Search for the cell housing the specified text and yield its [x, y] center coordinate. 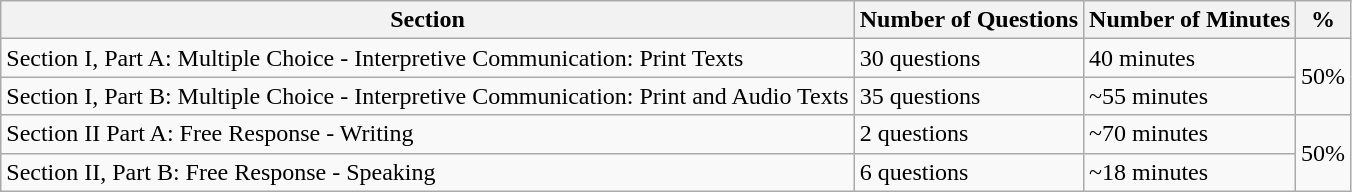
~55 minutes [1190, 96]
40 minutes [1190, 58]
Number of Minutes [1190, 20]
Section II Part A: Free Response - Writing [428, 134]
~70 minutes [1190, 134]
Section I, Part B: Multiple Choice - Interpretive Communication: Print and Audio Texts [428, 96]
~18 minutes [1190, 172]
2 questions [968, 134]
Section [428, 20]
35 questions [968, 96]
30 questions [968, 58]
6 questions [968, 172]
Section II, Part B: Free Response - Speaking [428, 172]
Number of Questions [968, 20]
% [1324, 20]
Section I, Part A: Multiple Choice - Interpretive Communication: Print Texts [428, 58]
